Scan for the cell matching the given text and deliver its (X, Y) coordinate at center. 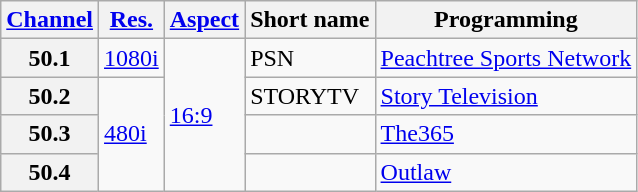
STORYTV (310, 96)
Story Television (506, 96)
The365 (506, 134)
Channel (50, 20)
50.3 (50, 134)
Programming (506, 20)
50.1 (50, 58)
16:9 (204, 115)
Outlaw (506, 172)
480i (132, 134)
Res. (132, 20)
1080i (132, 58)
Peachtree Sports Network (506, 58)
50.4 (50, 172)
Short name (310, 20)
Aspect (204, 20)
PSN (310, 58)
50.2 (50, 96)
